For the text-containing cell, return its midpoint in [X, Y] coordinate format. 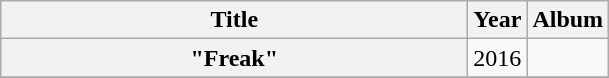
Title [234, 20]
Album [568, 20]
"Freak" [234, 58]
2016 [498, 58]
Year [498, 20]
